From the cell containing the given text, extract its center point as (x, y) coordinate. 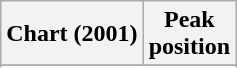
Chart (2001) (72, 34)
Peakposition (189, 34)
